Return the [X, Y] coordinate for the center point of the cell that contains the specified text.  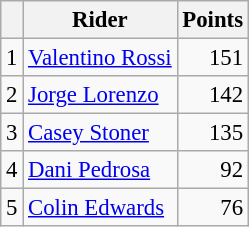
142 [212, 95]
Points [212, 20]
5 [12, 208]
3 [12, 133]
1 [12, 58]
151 [212, 58]
Dani Pedrosa [100, 170]
2 [12, 95]
Rider [100, 20]
Colin Edwards [100, 208]
4 [12, 170]
92 [212, 170]
135 [212, 133]
76 [212, 208]
Valentino Rossi [100, 58]
Jorge Lorenzo [100, 95]
Casey Stoner [100, 133]
